Return the (x, y) coordinate for the center point of the cell that contains the specified text.  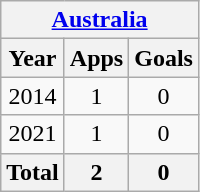
Goals (164, 58)
2021 (33, 134)
Australia (100, 20)
Year (33, 58)
2 (96, 172)
2014 (33, 96)
Apps (96, 58)
Total (33, 172)
